Locate the cell with the specified text and output its [X, Y] center coordinate. 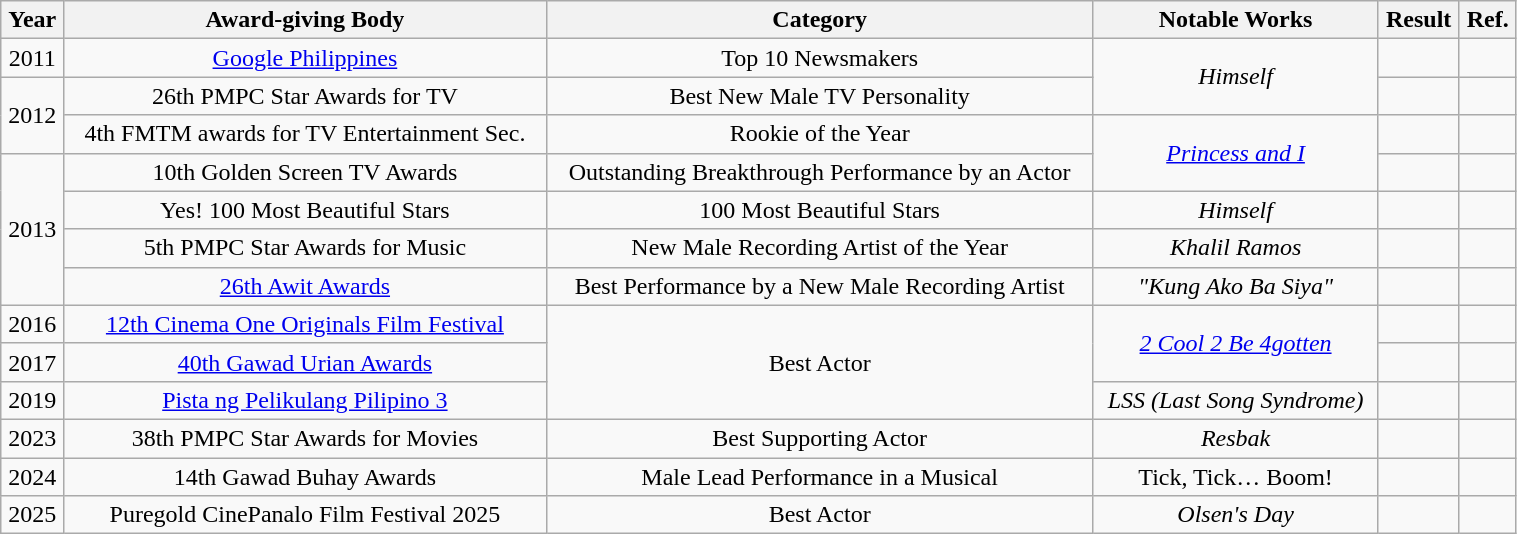
Tick, Tick… Boom! [1236, 477]
40th Gawad Urian Awards [305, 362]
Notable Works [1236, 20]
Pista ng Pelikulang Pilipino 3 [305, 400]
Year [32, 20]
26th Awit Awards [305, 286]
2017 [32, 362]
Google Philippines [305, 58]
Outstanding Breakthrough Performance by an Actor [820, 172]
Olsen's Day [1236, 515]
14th Gawad Buhay Awards [305, 477]
2024 [32, 477]
LSS (Last Song Syndrome) [1236, 400]
Ref. [1488, 20]
2025 [32, 515]
38th PMPC Star Awards for Movies [305, 438]
26th PMPC Star Awards for TV [305, 96]
Puregold CinePanalo Film Festival 2025 [305, 515]
4th FMTM awards for TV Entertainment Sec. [305, 134]
Resbak [1236, 438]
2023 [32, 438]
2016 [32, 324]
5th PMPC Star Awards for Music [305, 248]
100 Most Beautiful Stars [820, 210]
2012 [32, 115]
Yes! 100 Most Beautiful Stars [305, 210]
2 Cool 2 Be 4gotten [1236, 343]
10th Golden Screen TV Awards [305, 172]
Rookie of the Year [820, 134]
Best Performance by a New Male Recording Artist [820, 286]
2019 [32, 400]
Princess and I [1236, 153]
12th Cinema One Originals Film Festival [305, 324]
Result [1418, 20]
Best New Male TV Personality [820, 96]
Khalil Ramos [1236, 248]
New Male Recording Artist of the Year [820, 248]
Category [820, 20]
2013 [32, 229]
"Kung Ako Ba Siya" [1236, 286]
Best Supporting Actor [820, 438]
Award-giving Body [305, 20]
Male Lead Performance in a Musical [820, 477]
Top 10 Newsmakers [820, 58]
2011 [32, 58]
